For the text-containing cell, return its midpoint in (x, y) coordinate format. 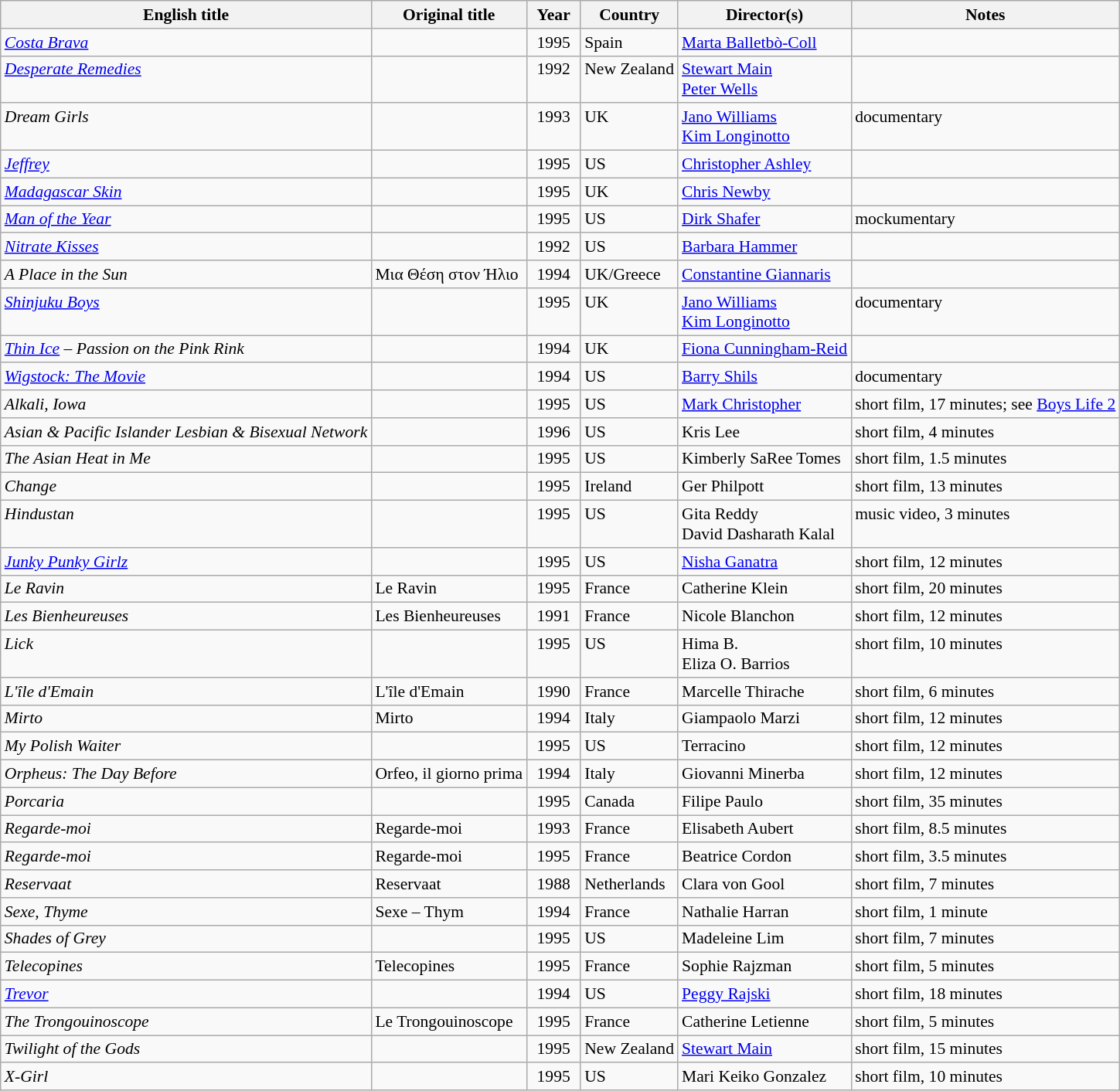
Original title (448, 15)
Chris Newby (764, 192)
short film, 6 minutes (985, 692)
Terracino (764, 746)
short film, 1.5 minutes (985, 459)
Kris Lee (764, 432)
Twilight of the Gods (186, 1049)
Catherine Letienne (764, 1021)
Elisabeth Aubert (764, 829)
Constantine Giannaris (764, 274)
Christopher Ashley (764, 165)
Dirk Shafer (764, 219)
1990 (553, 692)
Mark Christopher (764, 404)
My Polish Waiter (186, 746)
short film, 35 minutes (985, 801)
Country (629, 15)
Nitrate Kisses (186, 247)
Netherlands (629, 884)
Trevor (186, 994)
Kimberly SaRee Tomes (764, 459)
Man of the Year (186, 219)
short film, 4 minutes (985, 432)
Nathalie Harran (764, 912)
Stewart Main Peter Wells (764, 79)
Fiona Cunningham-Reid (764, 349)
Year (553, 15)
Madagascar Skin (186, 192)
Sexe, Thyme (186, 912)
Marta Balletbò-Coll (764, 42)
Filipe Paulo (764, 801)
Le Trongouinoscope (448, 1021)
Giampaolo Marzi (764, 719)
Madeleine Lim (764, 939)
short film, 17 minutes; see Boys Life 2 (985, 404)
Hindustan (186, 524)
Μια Θέση στον Ήλιο (448, 274)
Giovanni Minerba (764, 774)
Marcelle Thirache (764, 692)
Barbara Hammer (764, 247)
short film, 15 minutes (985, 1049)
Alkali, Iowa (186, 404)
Lick (186, 654)
1991 (553, 617)
mockumentary (985, 219)
Sophie Rajzman (764, 967)
Thin Ice – Passion on the Pink Rink (186, 349)
Nicole Blanchon (764, 617)
Sexe – Thym (448, 912)
Desperate Remedies (186, 79)
Shades of Grey (186, 939)
A Place in the Sun (186, 274)
1996 (553, 432)
Junky Punky Girlz (186, 562)
Mari Keiko Gonzalez (764, 1077)
short film, 13 minutes (985, 487)
Orpheus: The Day Before (186, 774)
Ireland (629, 487)
Clara von Gool (764, 884)
Director(s) (764, 15)
short film, 20 minutes (985, 589)
Beatrice Cordon (764, 857)
Hima B. Eliza O. Barrios (764, 654)
UK/Greece (629, 274)
Canada (629, 801)
Wigstock: The Movie (186, 377)
English title (186, 15)
music video, 3 minutes (985, 524)
Change (186, 487)
Barry Shils (764, 377)
Spain (629, 42)
short film, 1 minute (985, 912)
Catherine Klein (764, 589)
Porcaria (186, 801)
X-Girl (186, 1077)
Ger Philpott (764, 487)
Notes (985, 15)
Peggy Rajski (764, 994)
short film, 18 minutes (985, 994)
The Asian Heat in Me (186, 459)
Dream Girls (186, 127)
Stewart Main (764, 1049)
short film, 8.5 minutes (985, 829)
Asian & Pacific Islander Lesbian & Bisexual Network (186, 432)
short film, 3.5 minutes (985, 857)
Orfeo, il giorno prima (448, 774)
The Trongouinoscope (186, 1021)
Costa Brava (186, 42)
Shinjuku Boys (186, 312)
Gita Reddy David Dasharath Kalal (764, 524)
1988 (553, 884)
Nisha Ganatra (764, 562)
Jeffrey (186, 165)
